Determine the [x, y] coordinate at the center of the cell enclosing the given text.  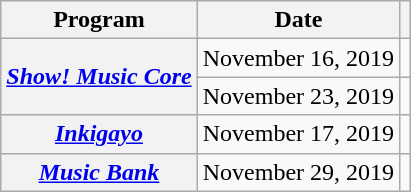
Program [99, 20]
Music Bank [99, 172]
November 29, 2019 [298, 172]
November 17, 2019 [298, 134]
November 23, 2019 [298, 96]
Inkigayo [99, 134]
Date [298, 20]
Show! Music Core [99, 77]
November 16, 2019 [298, 58]
